Return the (X, Y) coordinate for the center point of the cell that contains the specified text.  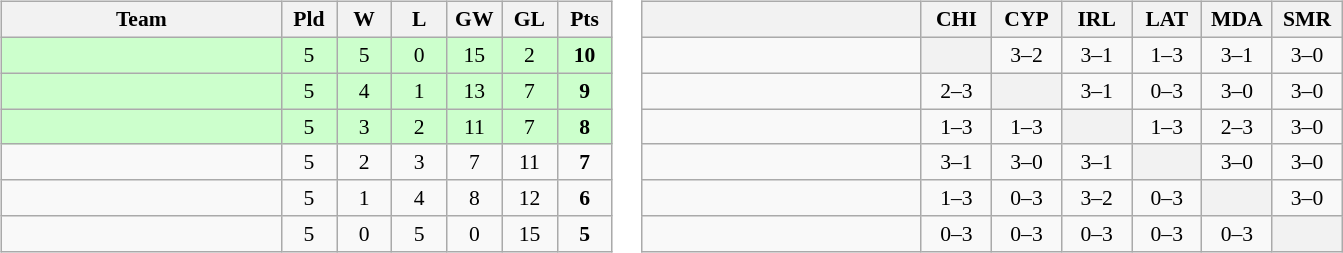
9 (584, 91)
12 (530, 198)
Pld (308, 20)
GW (474, 20)
13 (474, 91)
L (420, 20)
IRL (1097, 20)
SMR (1307, 20)
LAT (1167, 20)
GL (530, 20)
Team (141, 20)
Pts (584, 20)
CHI (956, 20)
6 (584, 198)
10 (584, 55)
CYP (1026, 20)
W (364, 20)
MDA (1237, 20)
